Extract the (x, y) coordinate from the center of the cell holding the provided text.  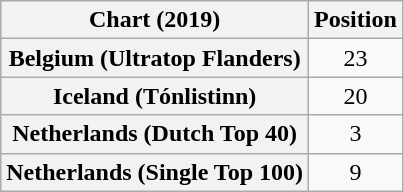
3 (356, 134)
20 (356, 96)
Chart (2019) (155, 20)
9 (356, 172)
Iceland (Tónlistinn) (155, 96)
Position (356, 20)
Netherlands (Dutch Top 40) (155, 134)
Netherlands (Single Top 100) (155, 172)
Belgium (Ultratop Flanders) (155, 58)
23 (356, 58)
